Identify which cell holds the provided text, then report its [x, y] central coordinate. 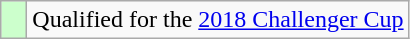
Qualified for the 2018 Challenger Cup [218, 20]
